Find where the given text appears and provide that cell's center as (x, y) coordinate. 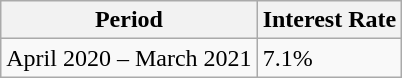
7.1% (330, 58)
Period (129, 20)
April 2020 – March 2021 (129, 58)
Interest Rate (330, 20)
